Detect which cell encompasses the target text, then output its [X, Y] center coordinate. 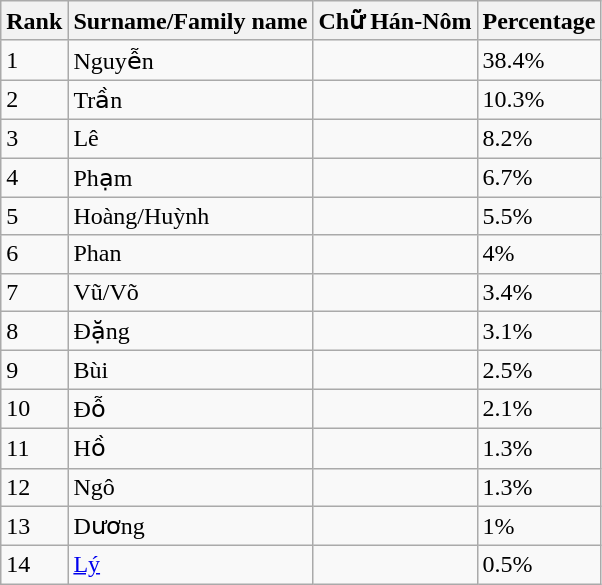
11 [34, 448]
8.2% [539, 138]
14 [34, 565]
Nguyễn [190, 60]
6.7% [539, 178]
Đặng [190, 331]
6 [34, 254]
Bùi [190, 370]
5.5% [539, 216]
Percentage [539, 21]
Trần [190, 100]
Vũ/Võ [190, 292]
5 [34, 216]
Lê [190, 138]
Phạm [190, 178]
9 [34, 370]
1% [539, 526]
8 [34, 331]
Đỗ [190, 409]
Phan [190, 254]
Hoàng/Huỳnh [190, 216]
Dương [190, 526]
7 [34, 292]
1 [34, 60]
Rank [34, 21]
Lý [190, 565]
2.1% [539, 409]
13 [34, 526]
10.3% [539, 100]
3.4% [539, 292]
Surname/Family name [190, 21]
38.4% [539, 60]
2 [34, 100]
2.5% [539, 370]
3 [34, 138]
Ngô [190, 487]
10 [34, 409]
4% [539, 254]
4 [34, 178]
Chữ Hán-Nôm [395, 21]
Hồ [190, 448]
0.5% [539, 565]
12 [34, 487]
3.1% [539, 331]
